Scan for the cell matching the given text and deliver its [X, Y] coordinate at center. 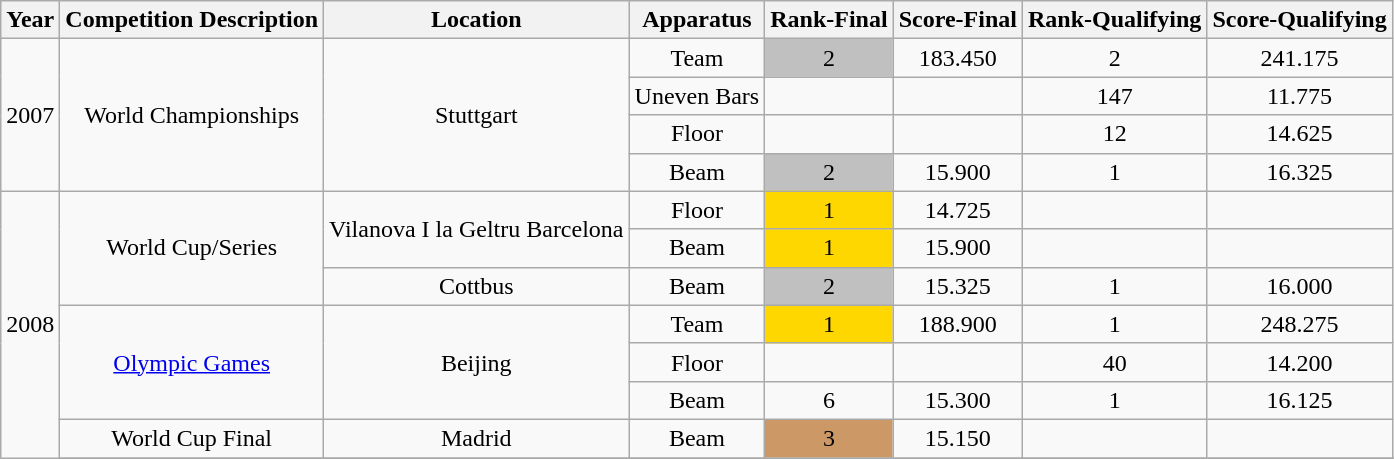
40 [1114, 362]
Rank-Qualifying [1114, 20]
Beijing [477, 362]
Apparatus [697, 20]
Cottbus [477, 286]
16.000 [1300, 286]
14.725 [958, 210]
11.775 [1300, 96]
Vilanova I la Geltru Barcelona [477, 229]
Madrid [477, 438]
Competition Description [192, 20]
12 [1114, 134]
147 [1114, 96]
World Cup Final [192, 438]
16.125 [1300, 400]
6 [829, 400]
Year [30, 20]
241.175 [1300, 58]
14.625 [1300, 134]
World Cup/Series [192, 248]
248.275 [1300, 324]
Score-Final [958, 20]
2008 [30, 324]
Stuttgart [477, 115]
Score-Qualifying [1300, 20]
188.900 [958, 324]
2007 [30, 115]
World Championships [192, 115]
Uneven Bars [697, 96]
Olympic Games [192, 362]
15.300 [958, 400]
183.450 [958, 58]
Rank-Final [829, 20]
15.150 [958, 438]
14.200 [1300, 362]
15.325 [958, 286]
3 [829, 438]
16.325 [1300, 172]
Location [477, 20]
